From the cell containing the given text, extract its center point as [X, Y] coordinate. 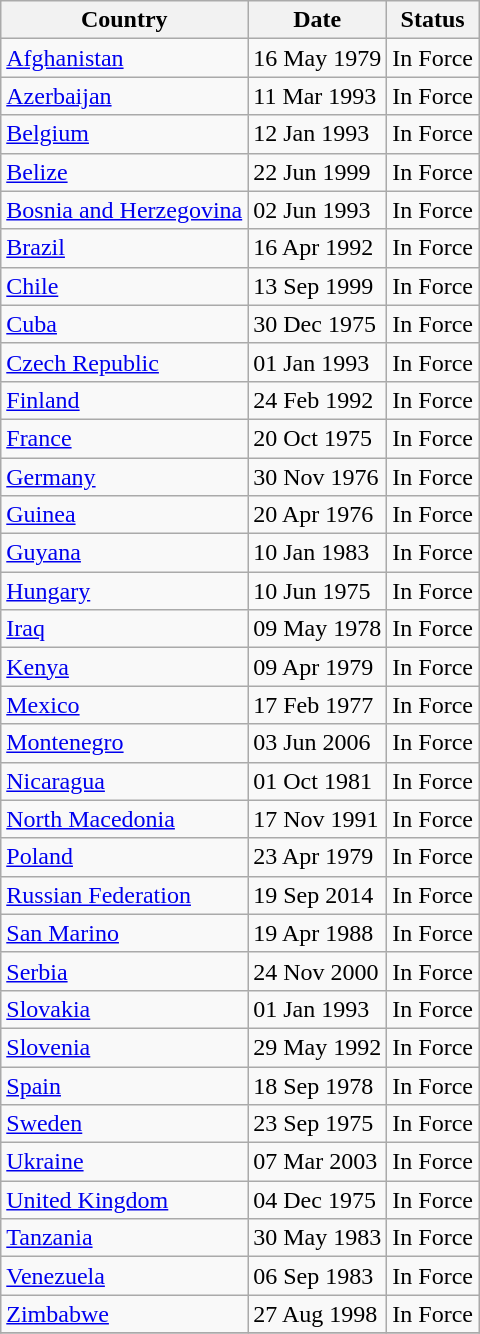
San Marino [124, 933]
18 Sep 1978 [318, 1085]
North Macedonia [124, 819]
Finland [124, 400]
30 Nov 1976 [318, 477]
Bosnia and Herzegovina [124, 210]
United Kingdom [124, 1200]
19 Sep 2014 [318, 895]
03 Jun 2006 [318, 743]
16 May 1979 [318, 58]
30 May 1983 [318, 1238]
Brazil [124, 248]
Date [318, 20]
23 Sep 1975 [318, 1124]
11 Mar 1993 [318, 96]
Guinea [124, 515]
02 Jun 1993 [318, 210]
Spain [124, 1085]
Kenya [124, 667]
Chile [124, 286]
Montenegro [124, 743]
13 Sep 1999 [318, 286]
12 Jan 1993 [318, 134]
17 Nov 1991 [318, 819]
17 Feb 1977 [318, 705]
24 Feb 1992 [318, 400]
Guyana [124, 553]
Slovakia [124, 1009]
Serbia [124, 971]
22 Jun 1999 [318, 172]
01 Oct 1981 [318, 781]
23 Apr 1979 [318, 857]
27 Aug 1998 [318, 1314]
Germany [124, 477]
Slovenia [124, 1047]
09 May 1978 [318, 629]
Ukraine [124, 1162]
20 Oct 1975 [318, 438]
20 Apr 1976 [318, 515]
Mexico [124, 705]
10 Jan 1983 [318, 553]
16 Apr 1992 [318, 248]
Afghanistan [124, 58]
24 Nov 2000 [318, 971]
Sweden [124, 1124]
30 Dec 1975 [318, 324]
Poland [124, 857]
19 Apr 1988 [318, 933]
Russian Federation [124, 895]
Hungary [124, 591]
Status [433, 20]
09 Apr 1979 [318, 667]
29 May 1992 [318, 1047]
Iraq [124, 629]
10 Jun 1975 [318, 591]
Nicaragua [124, 781]
Venezuela [124, 1276]
Belize [124, 172]
Belgium [124, 134]
Country [124, 20]
Zimbabwe [124, 1314]
France [124, 438]
Tanzania [124, 1238]
04 Dec 1975 [318, 1200]
07 Mar 2003 [318, 1162]
Czech Republic [124, 362]
Azerbaijan [124, 96]
06 Sep 1983 [318, 1276]
Cuba [124, 324]
